From the cell containing the given text, extract its center point as (x, y) coordinate. 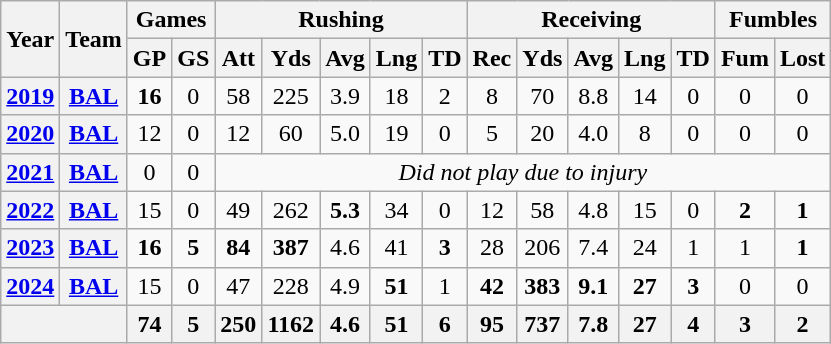
Year (30, 39)
4.9 (346, 286)
18 (396, 96)
9.1 (594, 286)
14 (645, 96)
28 (492, 248)
Fum (744, 58)
84 (238, 248)
387 (291, 248)
3.9 (346, 96)
Team (94, 39)
41 (396, 248)
Rushing (341, 20)
4 (693, 324)
5.0 (346, 134)
Att (238, 58)
7.8 (594, 324)
Receiving (591, 20)
19 (396, 134)
2022 (30, 210)
Rec (492, 58)
70 (542, 96)
Games (170, 20)
24 (645, 248)
GS (194, 58)
7.4 (594, 248)
GP (149, 58)
2023 (30, 248)
6 (445, 324)
2024 (30, 286)
383 (542, 286)
5.3 (346, 210)
42 (492, 286)
60 (291, 134)
737 (542, 324)
1162 (291, 324)
250 (238, 324)
49 (238, 210)
2019 (30, 96)
Lost (802, 58)
20 (542, 134)
228 (291, 286)
8.8 (594, 96)
262 (291, 210)
2020 (30, 134)
74 (149, 324)
47 (238, 286)
2021 (30, 172)
Fumbles (772, 20)
225 (291, 96)
95 (492, 324)
34 (396, 210)
4.8 (594, 210)
206 (542, 248)
4.0 (594, 134)
Did not play due to injury (523, 172)
